Provide the (X, Y) coordinate of the cell's center where the given text is located.  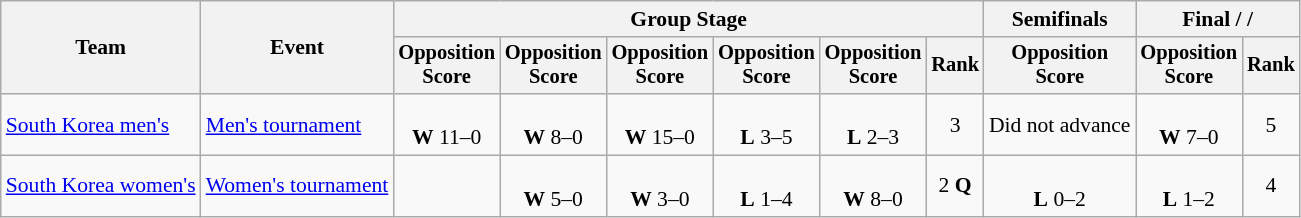
South Korea men's (101, 124)
W 7–0 (1190, 124)
L 3–5 (766, 124)
Semifinals (1060, 19)
4 (1271, 186)
Women's tournament (298, 186)
Did not advance (1060, 124)
L 2–3 (874, 124)
Group Stage (688, 19)
South Korea women's (101, 186)
2 Q (955, 186)
L 0–2 (1060, 186)
L 1–2 (1190, 186)
5 (1271, 124)
L 1–4 (766, 186)
W 11–0 (446, 124)
3 (955, 124)
Final / / (1218, 19)
W 15–0 (660, 124)
Team (101, 48)
W 5–0 (554, 186)
W 3–0 (660, 186)
Event (298, 48)
Men's tournament (298, 124)
